Return [X, Y] of the center of cell containing provided text 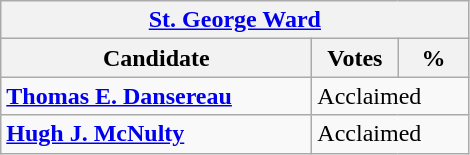
% [434, 58]
Thomas E. Dansereau [156, 96]
Votes [355, 58]
St. George Ward [235, 20]
Hugh J. McNulty [156, 134]
Candidate [156, 58]
